Capture the cell that displays the provided text and extract its (X, Y) central coordinate. 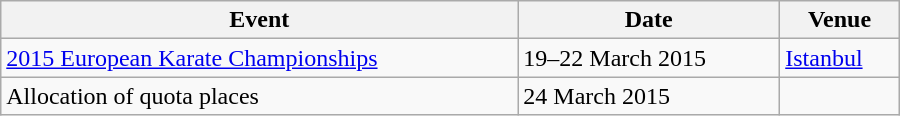
24 March 2015 (649, 96)
Venue (840, 20)
2015 European Karate Championships (260, 58)
19–22 March 2015 (649, 58)
Event (260, 20)
Istanbul (840, 58)
Allocation of quota places (260, 96)
Date (649, 20)
